Pinpoint the cell where the given text exists, returning its [x, y] midpoint coordinate. 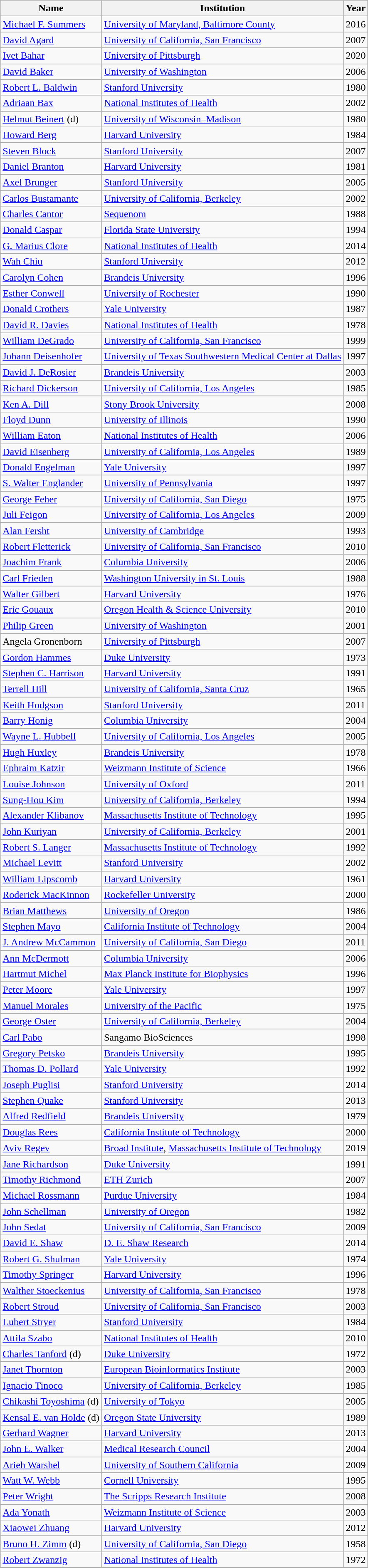
University of the Pacific [222, 1006]
1976 [356, 594]
1987 [356, 309]
Michael Levitt [51, 863]
Charles Tanford (d) [51, 1354]
Michael F. Summers [51, 24]
Kensal E. van Holde (d) [51, 1417]
1986 [356, 910]
Carl Pabo [51, 1037]
William DeGrado [51, 341]
University of Wisconsin–Madison [222, 119]
2020 [356, 56]
Arieh Warshel [51, 1464]
Stephen Mayo [51, 926]
Adriaan Bax [51, 103]
Hartmut Michel [51, 974]
Michael Rossmann [51, 1195]
Attila Szabo [51, 1338]
Douglas Rees [51, 1132]
David Agard [51, 40]
Stephen C. Harrison [51, 673]
Peter Wright [51, 1496]
Terrell Hill [51, 689]
Ada Yonath [51, 1512]
Watt W. Webb [51, 1481]
Donald Engelman [51, 467]
Howard Berg [51, 135]
David Baker [51, 72]
Wayne L. Hubbell [51, 737]
University of Southern California [222, 1464]
Oregon State University [222, 1417]
Carlos Bustamante [51, 198]
University of California, Santa Cruz [222, 689]
Ivet Bahar [51, 56]
Gerhard Wagner [51, 1433]
George Oster [51, 1021]
1973 [356, 657]
Gregory Petsko [51, 1053]
Joseph Puglisi [51, 1085]
Robert Fletterick [51, 547]
Robert G. Shulman [51, 1259]
Manuel Morales [51, 1006]
Robert Stroud [51, 1306]
1999 [356, 341]
Barry Honig [51, 721]
Ignacio Tinoco [51, 1385]
Brian Matthews [51, 910]
Juli Feigon [51, 515]
John Sedat [51, 1227]
Ken A. Dill [51, 404]
Hugh Huxley [51, 752]
S. Walter Englander [51, 483]
John E. Walker [51, 1449]
G. Marius Clore [51, 246]
University of Pennsylvania [222, 483]
Daniel Branton [51, 166]
Walter Gilbert [51, 594]
Donald Crothers [51, 309]
Robert S. Langer [51, 847]
Timothy Richmond [51, 1180]
1982 [356, 1212]
1979 [356, 1116]
1966 [356, 768]
David J. DeRosier [51, 372]
1993 [356, 531]
John Kuriyan [51, 831]
University of Oxford [222, 784]
1974 [356, 1259]
Jane Richardson [51, 1164]
Xiaowei Zhuang [51, 1528]
Esther Conwell [51, 293]
Ephraim Katzir [51, 768]
Purdue University [222, 1195]
Ann McDermott [51, 958]
J. Andrew McCammon [51, 942]
David Eisenberg [51, 451]
William Lipscomb [51, 879]
George Feher [51, 499]
Rockefeller University [222, 895]
Chikashi Toyoshima (d) [51, 1401]
Sangamo BioSciences [222, 1037]
Eric Gouaux [51, 610]
1965 [356, 689]
Joachim Frank [51, 562]
Florida State University [222, 230]
Johann Deisenhofer [51, 356]
Lubert Stryer [51, 1322]
William Eaton [51, 435]
Carolyn Cohen [51, 277]
Floyd Dunn [51, 420]
Gordon Hammes [51, 657]
Alfred Redfield [51, 1116]
Axel Brunger [51, 182]
Washington University in St. Louis [222, 578]
Carl Frieden [51, 578]
Timothy Springer [51, 1275]
Aviv Regev [51, 1148]
1958 [356, 1544]
1998 [356, 1037]
Louise Johnson [51, 784]
Richard Dickerson [51, 388]
David E. Shaw [51, 1243]
Alexander Klibanov [51, 816]
Robert Zwanzig [51, 1560]
Year [356, 8]
Donald Caspar [51, 230]
Helmut Beinert (d) [51, 119]
Bruno H. Zimm (d) [51, 1544]
Max Planck Institute for Biophysics [222, 974]
Angela Gronenborn [51, 641]
1961 [356, 879]
Stephen Quake [51, 1101]
Steven Block [51, 151]
Broad Institute, Massachusetts Institute of Technology [222, 1148]
Stony Brook University [222, 404]
1981 [356, 166]
Thomas D. Pollard [51, 1069]
Sung-Hou Kim [51, 800]
University of Cambridge [222, 531]
University of Rochester [222, 293]
Peter Moore [51, 990]
Janet Thornton [51, 1370]
2016 [356, 24]
Alan Fersht [51, 531]
Philip Green [51, 626]
Roderick MacKinnon [51, 895]
Sequenom [222, 214]
Institution [222, 8]
ETH Zurich [222, 1180]
Robert L. Baldwin [51, 87]
Oregon Health & Science University [222, 610]
John Schellman [51, 1212]
European Bioinformatics Institute [222, 1370]
Wah Chiu [51, 262]
University of Tokyo [222, 1401]
David R. Davies [51, 325]
Cornell University [222, 1481]
University of Illinois [222, 420]
Charles Cantor [51, 214]
The Scripps Research Institute [222, 1496]
Walther Stoeckenius [51, 1291]
D. E. Shaw Research [222, 1243]
Name [51, 8]
University of Texas Southwestern Medical Center at Dallas [222, 356]
2019 [356, 1148]
University of Maryland, Baltimore County [222, 24]
Medical Research Council [222, 1449]
Keith Hodgson [51, 705]
